Find where the given text appears and provide that cell's center as [x, y] coordinate. 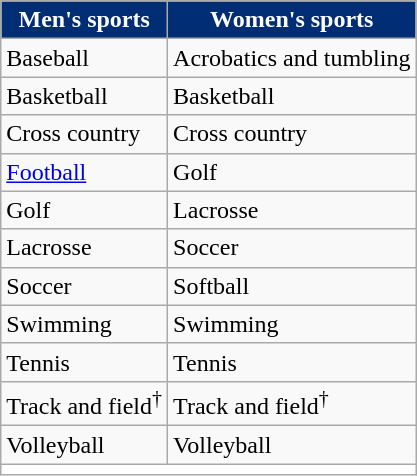
Acrobatics and tumbling [292, 58]
Baseball [84, 58]
Football [84, 172]
Men's sports [84, 20]
Women's sports [292, 20]
Softball [292, 286]
